Find where the given text appears and provide that cell's center as [x, y] coordinate. 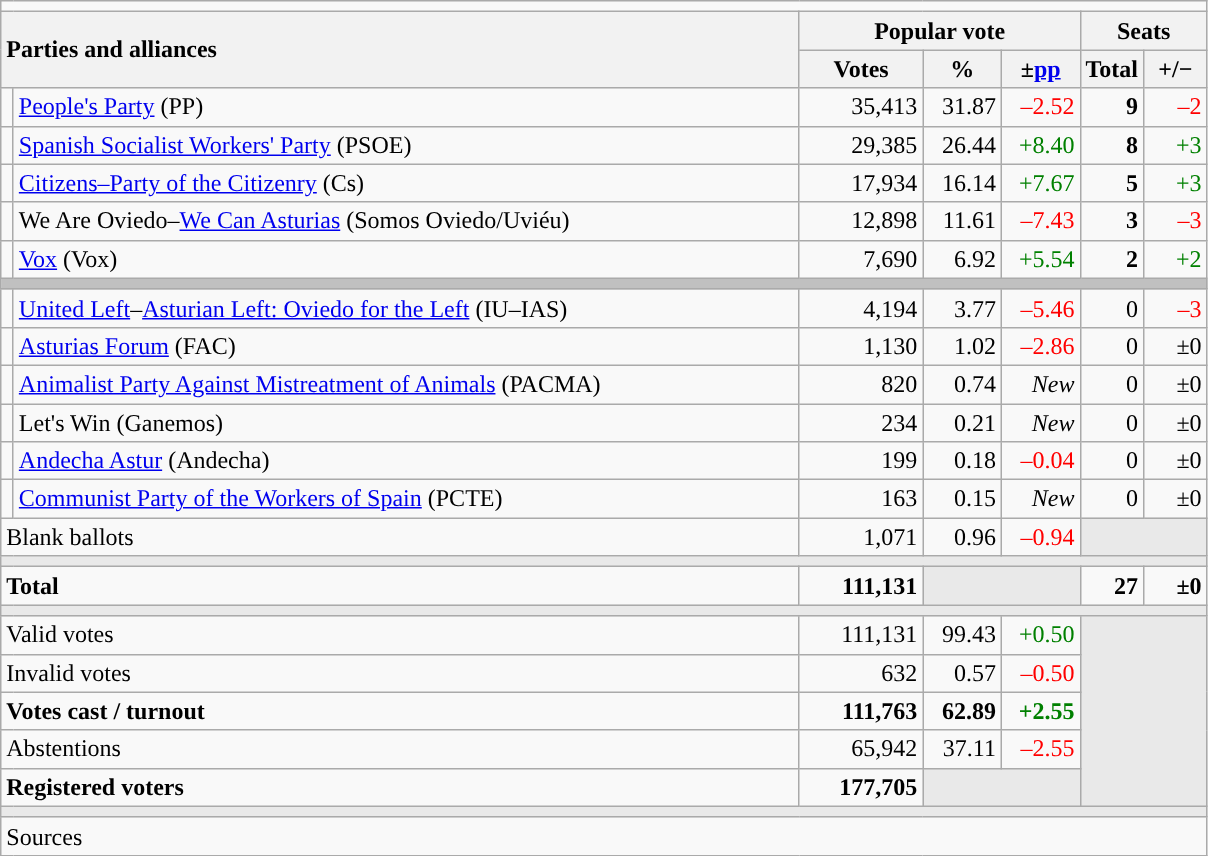
United Left–Asturian Left: Oviedo for the Left (IU–IAS) [406, 308]
Sources [604, 836]
820 [861, 384]
37.11 [962, 749]
0.74 [962, 384]
Votes cast / turnout [400, 711]
Valid votes [400, 635]
+2 [1176, 259]
Abstentions [400, 749]
632 [861, 673]
Communist Party of the Workers of Spain (PCTE) [406, 499]
–0.94 [1040, 537]
1.02 [962, 346]
1,071 [861, 537]
–0.50 [1040, 673]
99.43 [962, 635]
–2.52 [1040, 107]
163 [861, 499]
0.18 [962, 461]
Seats [1144, 31]
6.92 [962, 259]
Invalid votes [400, 673]
17,934 [861, 183]
7,690 [861, 259]
199 [861, 461]
Votes [861, 69]
3.77 [962, 308]
–0.04 [1040, 461]
Andecha Astur (Andecha) [406, 461]
+/− [1176, 69]
35,413 [861, 107]
+8.40 [1040, 145]
29,385 [861, 145]
16.14 [962, 183]
–7.43 [1040, 221]
+5.54 [1040, 259]
Vox (Vox) [406, 259]
People's Party (PP) [406, 107]
0.21 [962, 423]
9 [1112, 107]
Registered voters [400, 787]
Spanish Socialist Workers' Party (PSOE) [406, 145]
Let's Win (Ganemos) [406, 423]
2 [1112, 259]
Blank ballots [400, 537]
% [962, 69]
4,194 [861, 308]
27 [1112, 586]
–2 [1176, 107]
0.96 [962, 537]
5 [1112, 183]
Parties and alliances [400, 50]
–5.46 [1040, 308]
–2.55 [1040, 749]
We Are Oviedo–We Can Asturias (Somos Oviedo/Uviéu) [406, 221]
11.61 [962, 221]
111,763 [861, 711]
+2.55 [1040, 711]
26.44 [962, 145]
12,898 [861, 221]
3 [1112, 221]
0.57 [962, 673]
234 [861, 423]
+7.67 [1040, 183]
Popular vote [940, 31]
62.89 [962, 711]
1,130 [861, 346]
–2.86 [1040, 346]
8 [1112, 145]
Asturias Forum (FAC) [406, 346]
±pp [1040, 69]
177,705 [861, 787]
65,942 [861, 749]
Animalist Party Against Mistreatment of Animals (PACMA) [406, 384]
+0.50 [1040, 635]
0.15 [962, 499]
Citizens–Party of the Citizenry (Cs) [406, 183]
31.87 [962, 107]
